Search for the cell housing the specified text and yield its (X, Y) center coordinate. 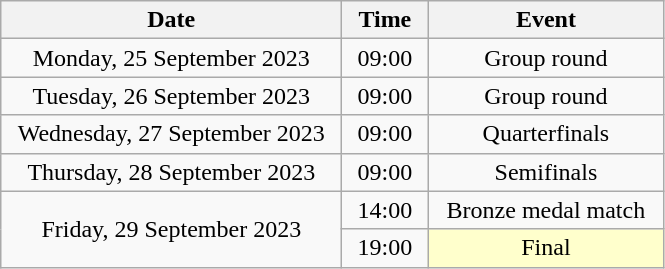
14:00 (385, 210)
Tuesday, 26 September 2023 (172, 96)
Time (385, 20)
Event (546, 20)
19:00 (385, 248)
Wednesday, 27 September 2023 (172, 134)
Friday, 29 September 2023 (172, 229)
Final (546, 248)
Quarterfinals (546, 134)
Date (172, 20)
Thursday, 28 September 2023 (172, 172)
Bronze medal match (546, 210)
Monday, 25 September 2023 (172, 58)
Semifinals (546, 172)
